Determine the (x, y) coordinate at the center of the cell enclosing the given text.  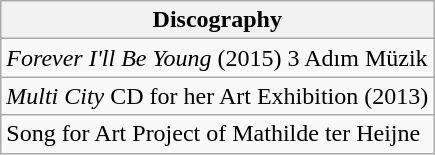
Song for Art Project of Mathilde ter Heijne (218, 134)
Discography (218, 20)
Forever I'll Be Young (2015) 3 Adım Müzik (218, 58)
Multi City CD for her Art Exhibition (2013) (218, 96)
